Provide the [X, Y] coordinate of the cell's center where the given text is located.  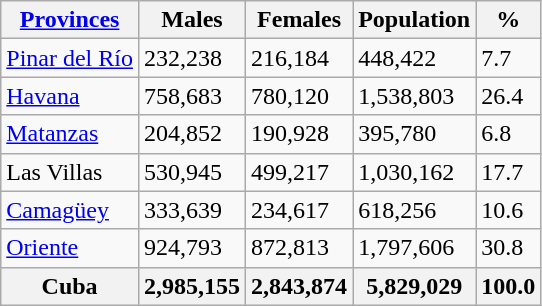
448,422 [414, 58]
17.7 [508, 172]
5,829,029 [414, 286]
530,945 [192, 172]
333,639 [192, 210]
% [508, 20]
Oriente [70, 248]
190,928 [300, 134]
Matanzas [70, 134]
872,813 [300, 248]
1,538,803 [414, 96]
Las Villas [70, 172]
100.0 [508, 286]
10.6 [508, 210]
499,217 [300, 172]
Pinar del Río [70, 58]
2,843,874 [300, 286]
924,793 [192, 248]
232,238 [192, 58]
30.8 [508, 248]
758,683 [192, 96]
7.7 [508, 58]
1,797,606 [414, 248]
216,184 [300, 58]
204,852 [192, 134]
Havana [70, 96]
2,985,155 [192, 286]
6.8 [508, 134]
Population [414, 20]
1,030,162 [414, 172]
Camagüey [70, 210]
Cuba [70, 286]
234,617 [300, 210]
395,780 [414, 134]
Females [300, 20]
26.4 [508, 96]
Males [192, 20]
780,120 [300, 96]
Provinces [70, 20]
618,256 [414, 210]
